Detect which cell encompasses the target text, then output its [X, Y] center coordinate. 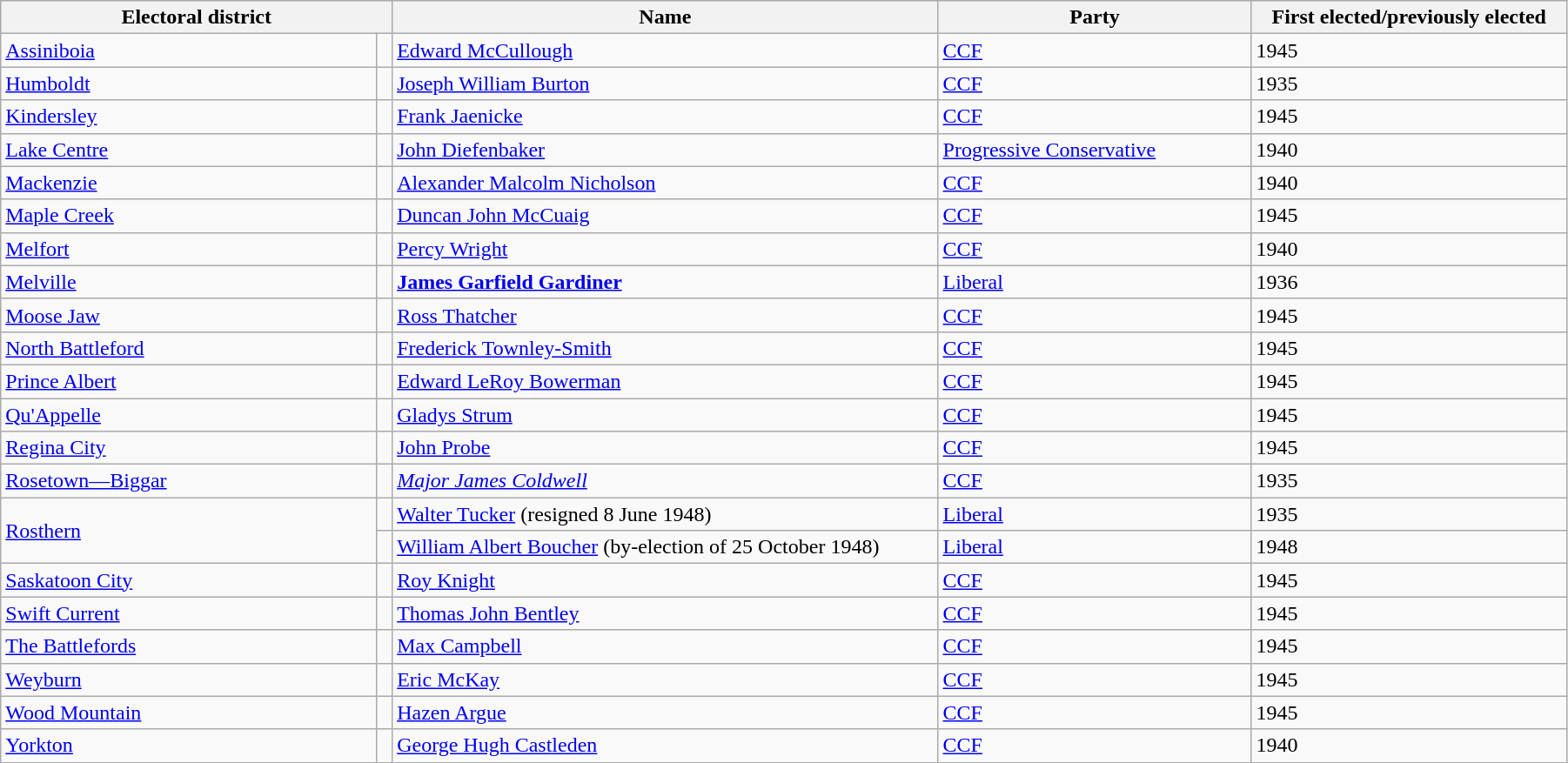
Yorkton [189, 746]
Alexander Malcolm Nicholson [665, 183]
George Hugh Castleden [665, 746]
Frank Jaenicke [665, 117]
Thomas John Bentley [665, 613]
Electoral district [197, 17]
Ross Thatcher [665, 315]
Frederick Townley-Smith [665, 348]
Walter Tucker (resigned 8 June 1948) [665, 514]
Maple Creek [189, 216]
Prince Albert [189, 381]
1948 [1409, 547]
Kindersley [189, 117]
Hazen Argue [665, 713]
Melfort [189, 249]
Qu'Appelle [189, 415]
Duncan John McCuaig [665, 216]
Saskatoon City [189, 580]
Party [1095, 17]
Edward McCullough [665, 50]
Major James Coldwell [665, 481]
Gladys Strum [665, 415]
William Albert Boucher (by-election of 25 October 1948) [665, 547]
Name [665, 17]
Percy Wright [665, 249]
Wood Mountain [189, 713]
North Battleford [189, 348]
Joseph William Burton [665, 84]
James Garfield Gardiner [665, 282]
Swift Current [189, 613]
Mackenzie [189, 183]
Rosetown—Biggar [189, 481]
Eric McKay [665, 679]
Edward LeRoy Bowerman [665, 381]
The Battlefords [189, 646]
John Probe [665, 448]
Humboldt [189, 84]
Moose Jaw [189, 315]
John Diefenbaker [665, 150]
Regina City [189, 448]
Max Campbell [665, 646]
Assiniboia [189, 50]
Weyburn [189, 679]
1936 [1409, 282]
Lake Centre [189, 150]
First elected/previously elected [1409, 17]
Progressive Conservative [1095, 150]
Melville [189, 282]
Rosthern [189, 531]
Roy Knight [665, 580]
